For the text-containing cell, return its midpoint in (x, y) coordinate format. 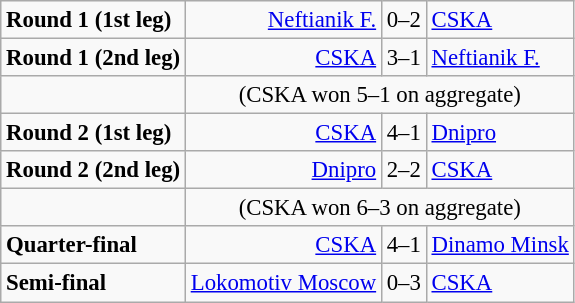
Round 2 (2nd leg) (94, 170)
Lokomotiv Moscow (283, 283)
3–1 (404, 58)
0–3 (404, 283)
Round 2 (1st leg) (94, 133)
0–2 (404, 20)
Round 1 (2nd leg) (94, 58)
2–2 (404, 170)
Semi-final (94, 283)
Round 1 (1st leg) (94, 20)
Quarter-final (94, 245)
Dinamo Minsk (500, 245)
(CSKA won 5–1 on aggregate) (380, 95)
(CSKA won 6–3 on aggregate) (380, 208)
